From the cell containing the given text, extract its center point as [x, y] coordinate. 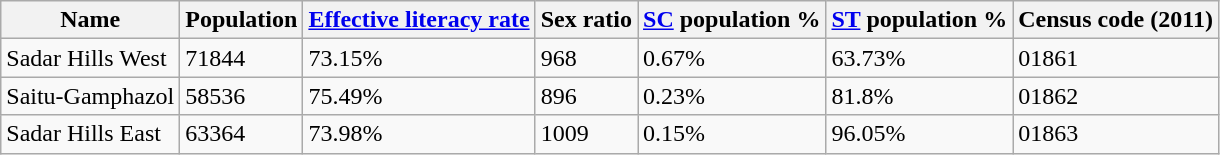
73.15% [419, 58]
73.98% [419, 134]
1009 [586, 134]
58536 [242, 96]
75.49% [419, 96]
Census code (2011) [1116, 20]
71844 [242, 58]
Sex ratio [586, 20]
Population [242, 20]
81.8% [920, 96]
01863 [1116, 134]
Name [90, 20]
896 [586, 96]
SC population % [732, 20]
96.05% [920, 134]
0.23% [732, 96]
01861 [1116, 58]
0.15% [732, 134]
Sadar Hills West [90, 58]
Effective literacy rate [419, 20]
968 [586, 58]
63.73% [920, 58]
Saitu-Gamphazol [90, 96]
01862 [1116, 96]
Sadar Hills East [90, 134]
ST population % [920, 20]
0.67% [732, 58]
63364 [242, 134]
